Search for the cell housing the specified text and yield its [x, y] center coordinate. 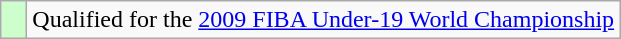
Qualified for the 2009 FIBA Under-19 World Championship [324, 20]
